Search for the cell housing the specified text and yield its [x, y] center coordinate. 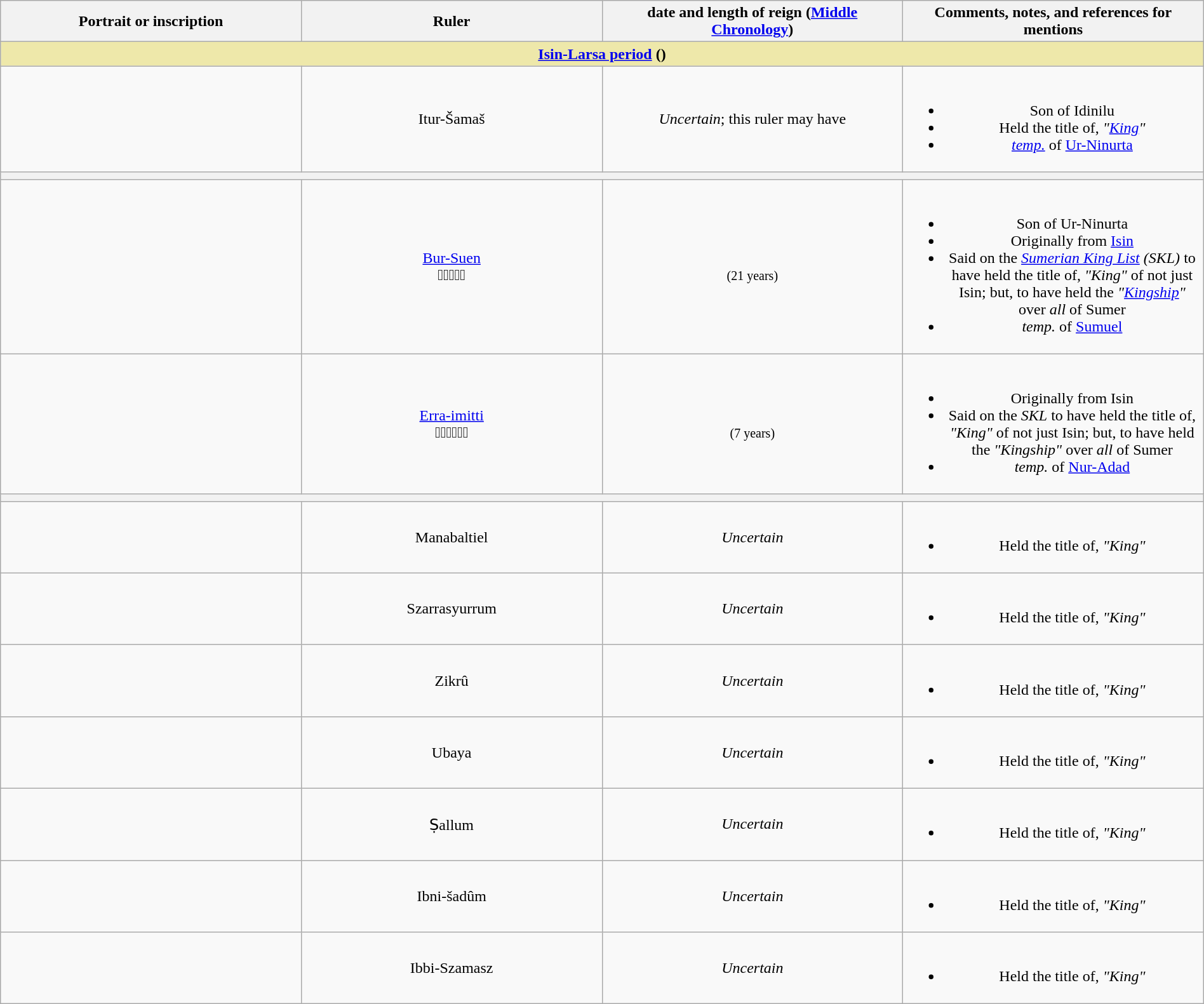
Bur-Suen𒀭𒁓𒀭𒂗𒍪 [451, 267]
Itur-Šamaš [451, 119]
(7 years) [752, 424]
Comments, notes, and references for mentions [1053, 22]
Isin-Larsa period () [602, 54]
Portrait or inscription [151, 22]
Ruler [451, 22]
date and length of reign (Middle Chronology) [752, 22]
Manabaltiel [451, 537]
Son of IdiniluHeld the title of, "King"temp. of Ur-Ninurta [1053, 119]
Ibni-šadûm [451, 895]
Erra-imitti𒀭𒀴𒊏𒄿𒈪𒋾 [451, 424]
Ibbi-Szamasz [451, 968]
Zikrû [451, 681]
Uncertain; this ruler may have [752, 119]
Ṣallum [451, 824]
Ubaya [451, 752]
(21 years) [752, 267]
Szarrasyurrum [451, 608]
